Search for the cell housing the specified text and yield its (X, Y) center coordinate. 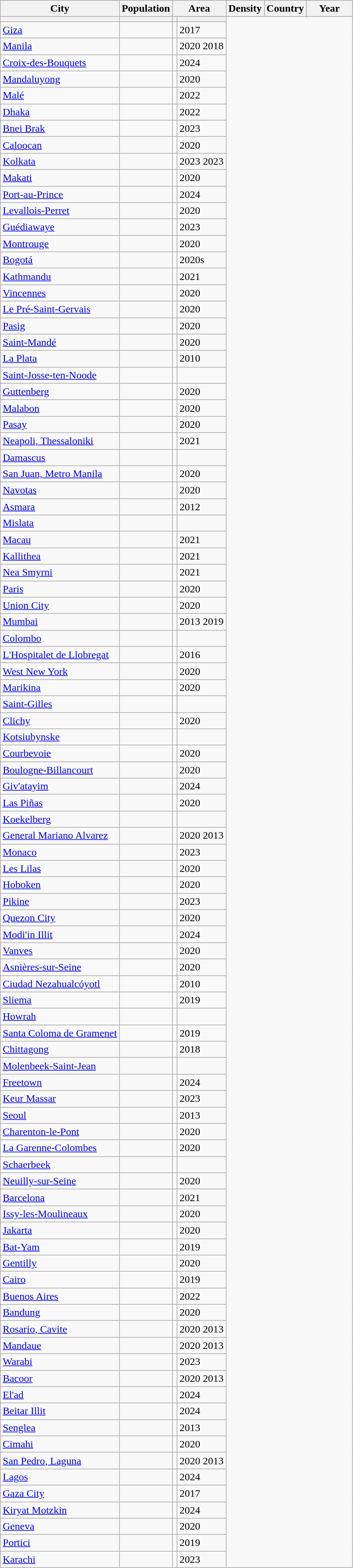
Marikina (60, 687)
Santa Coloma de Gramenet (60, 1033)
City (60, 9)
General Mariano Alvarez (60, 836)
Neuilly-sur-Seine (60, 1181)
Malé (60, 95)
Boulogne-Billancourt (60, 770)
Population (146, 9)
Asmara (60, 507)
Rosario, Cavite (60, 1329)
Vanves (60, 951)
Levallois-Perret (60, 211)
Country (285, 9)
Year (330, 9)
Quezon City (60, 918)
Schaerbeek (60, 1164)
Bogotá (60, 260)
Koekelberg (60, 819)
2012 (202, 507)
Mandaue (60, 1345)
Beitar Illit (60, 1411)
Portici (60, 1543)
Cimahi (60, 1444)
Mislata (60, 523)
Charenton-le-Pont (60, 1132)
Courbevoie (60, 754)
Buenos Aires (60, 1296)
Warabi (60, 1362)
Pasay (60, 424)
2023 2023 (202, 161)
Bandung (60, 1313)
Bat-Yam (60, 1247)
San Pedro, Laguna (60, 1460)
Gaza City (60, 1493)
Geneva (60, 1527)
Bnei Brak (60, 128)
2018 (202, 1050)
Seoul (60, 1115)
Kiryat Motzkin (60, 1510)
Hoboken (60, 885)
Colombo (60, 638)
Damascus (60, 458)
Modi'in Illit (60, 934)
Ciudad Nezahualcóyotl (60, 984)
Saint-Josse-ten-Noode (60, 375)
Croix-des-Bouquets (60, 63)
Dhaka (60, 112)
Makati (60, 178)
El'ad (60, 1395)
Giv'atayim (60, 786)
West New York (60, 671)
Clichy (60, 720)
Port-au-Prince (60, 194)
La Garenne-Colombes (60, 1148)
Kotsiubynske (60, 737)
Montrouge (60, 244)
Chittagong (60, 1050)
Paris (60, 589)
Barcelona (60, 1197)
Gentilly (60, 1263)
Asnières-sur-Seine (60, 967)
Neapoli, Thessaloniki (60, 441)
La Plata (60, 359)
Sliema (60, 1000)
2016 (202, 655)
Le Pré-Saint-Gervais (60, 309)
Caloocan (60, 145)
San Juan, Metro Manila (60, 474)
Mandaluyong (60, 79)
Area (199, 9)
Saint-Mandé (60, 342)
Vincennes (60, 293)
Guédiawaye (60, 227)
2013 2019 (202, 622)
Guttenberg (60, 391)
Pasig (60, 326)
Navotas (60, 490)
Pikine (60, 901)
Molenbeek-Saint-Jean (60, 1066)
Les Lilas (60, 868)
Kathmandu (60, 277)
Mumbai (60, 622)
Manila (60, 46)
Kolkata (60, 161)
Karachi (60, 1559)
Las Piñas (60, 803)
Monaco (60, 852)
Nea Smyrni (60, 572)
Density (245, 9)
Howrah (60, 1017)
Keur Massar (60, 1099)
2020 2018 (202, 46)
Senglea (60, 1428)
Union City (60, 605)
Malabon (60, 408)
Macau (60, 540)
Lagos (60, 1477)
Cairo (60, 1280)
Saint-Gilles (60, 704)
Freetown (60, 1082)
Jakarta (60, 1230)
2020s (202, 260)
Giza (60, 30)
Issy-les-Moulineaux (60, 1214)
Bacoor (60, 1378)
L'Hospitalet de Llobregat (60, 655)
Kallithea (60, 556)
